Provide the (x, y) coordinate of the cell's center where the given text is located.  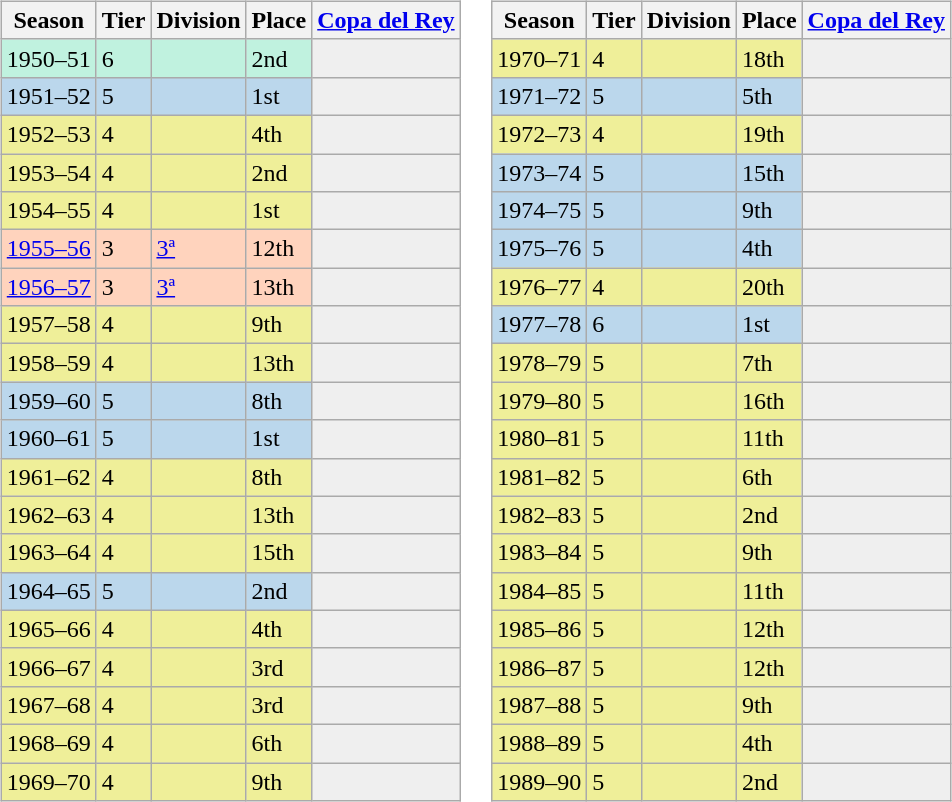
16th (769, 401)
1987–88 (540, 705)
1988–89 (540, 743)
1955–56 (48, 249)
1977–78 (540, 325)
1985–86 (540, 629)
1986–87 (540, 667)
1957–58 (48, 325)
1952–53 (48, 134)
1966–67 (48, 667)
1956–57 (48, 287)
1967–68 (48, 705)
5th (769, 96)
1954–55 (48, 211)
18th (769, 58)
1950–51 (48, 58)
7th (769, 363)
1969–70 (48, 781)
1984–85 (540, 591)
1970–71 (540, 58)
1976–77 (540, 287)
1962–63 (48, 515)
1960–61 (48, 439)
1973–74 (540, 173)
1968–69 (48, 743)
1989–90 (540, 781)
1972–73 (540, 134)
1953–54 (48, 173)
20th (769, 287)
1965–66 (48, 629)
1983–84 (540, 553)
1978–79 (540, 363)
1964–65 (48, 591)
1979–80 (540, 401)
1982–83 (540, 515)
19th (769, 134)
1975–76 (540, 249)
1980–81 (540, 439)
1981–82 (540, 477)
1974–75 (540, 211)
1971–72 (540, 96)
1958–59 (48, 363)
1961–62 (48, 477)
1951–52 (48, 96)
1963–64 (48, 553)
1959–60 (48, 401)
